Output the [x, y] coordinate of the center of the cell containing the given text.  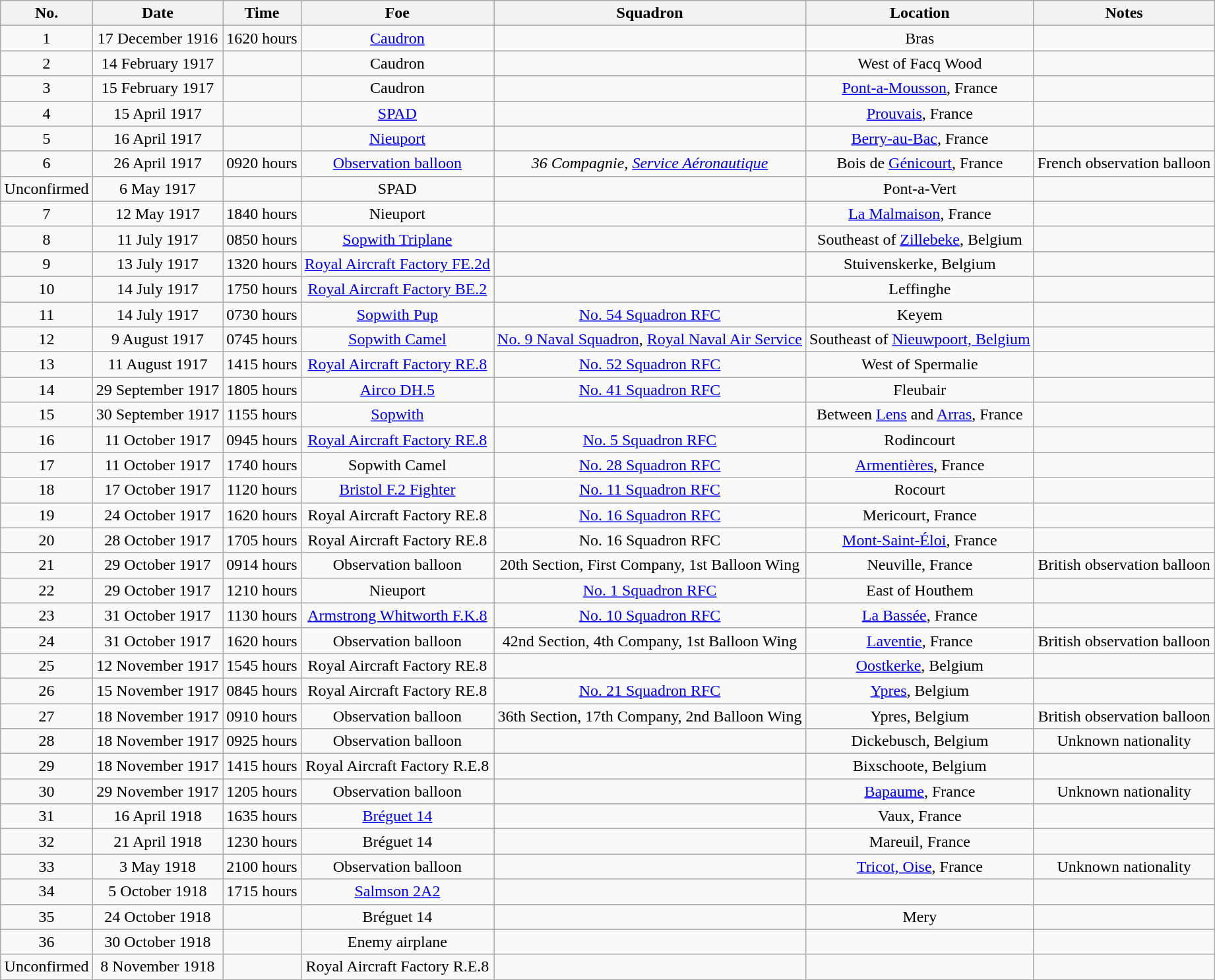
1120 hours [262, 490]
La Malmaison, France [920, 214]
No. 10 Squadron RFC [650, 615]
No. 28 Squadron RFC [650, 465]
1750 hours [262, 289]
21 April 1918 [158, 842]
0730 hours [262, 315]
3 May 1918 [158, 867]
36 [46, 942]
42nd Section, 4th Company, 1st Balloon Wing [650, 640]
7 [46, 214]
1840 hours [262, 214]
19 [46, 515]
0920 hours [262, 164]
Sopwith Triplane [397, 239]
16 April 1917 [158, 138]
Prouvais, France [920, 113]
Oostkerke, Belgium [920, 665]
Between Lens and Arras, France [920, 415]
15 November 1917 [158, 690]
20th Section, First Company, 1st Balloon Wing [650, 565]
West of Facq Wood [920, 63]
8 November 1918 [158, 967]
36th Section, 17th Company, 2nd Balloon Wing [650, 716]
0845 hours [262, 690]
10 [46, 289]
No. 21 Squadron RFC [650, 690]
13 July 1917 [158, 264]
Pont-a-Vert [920, 189]
Tricot, Oise, France [920, 867]
Royal Aircraft Factory BE.2 [397, 289]
4 [46, 113]
Location [920, 13]
1705 hours [262, 540]
20 [46, 540]
Date [158, 13]
12 May 1917 [158, 214]
Rodincourt [920, 440]
1210 hours [262, 590]
2 [46, 63]
1230 hours [262, 842]
12 [46, 340]
0925 hours [262, 741]
30 October 1918 [158, 942]
La Bassée, France [920, 615]
32 [46, 842]
0745 hours [262, 340]
16 [46, 440]
24 [46, 640]
1320 hours [262, 264]
24 October 1918 [158, 917]
Sopwith Pup [397, 315]
1545 hours [262, 665]
29 September 1917 [158, 390]
West of Spermalie [920, 365]
22 [46, 590]
Southeast of Zillebeke, Belgium [920, 239]
Neuville, France [920, 565]
24 October 1917 [158, 515]
15 February 1917 [158, 88]
Rocourt [920, 490]
No. [46, 13]
12 November 1917 [158, 665]
29 [46, 766]
26 April 1917 [158, 164]
11 [46, 315]
Time [262, 13]
11 July 1917 [158, 239]
Bois de Génicourt, France [920, 164]
36 Compagnie, Service Aéronautique [650, 164]
Bristol F.2 Fighter [397, 490]
1205 hours [262, 791]
1740 hours [262, 465]
0914 hours [262, 565]
No. 5 Squadron RFC [650, 440]
1635 hours [262, 816]
Bras [920, 38]
17 December 1916 [158, 38]
Southeast of Nieuwpoort, Belgium [920, 340]
2100 hours [262, 867]
5 October 1918 [158, 892]
27 [46, 716]
17 October 1917 [158, 490]
30 September 1917 [158, 415]
6 [46, 164]
Laventie, France [920, 640]
Fleubair [920, 390]
15 [46, 415]
Bixschoote, Belgium [920, 766]
Mericourt, France [920, 515]
6 May 1917 [158, 189]
No. 41 Squadron RFC [650, 390]
0850 hours [262, 239]
21 [46, 565]
28 October 1917 [158, 540]
Berry-au-Bac, France [920, 138]
34 [46, 892]
1130 hours [262, 615]
0910 hours [262, 716]
18 [46, 490]
11 August 1917 [158, 365]
15 April 1917 [158, 113]
Royal Aircraft Factory FE.2d [397, 264]
29 November 1917 [158, 791]
Leffinghe [920, 289]
No. 9 Naval Squadron, Royal Naval Air Service [650, 340]
1155 hours [262, 415]
23 [46, 615]
31 [46, 816]
Pont-a-Mousson, France [920, 88]
No. 11 Squadron RFC [650, 490]
25 [46, 665]
28 [46, 741]
5 [46, 138]
Enemy airplane [397, 942]
9 [46, 264]
No. 52 Squadron RFC [650, 365]
Armentières, France [920, 465]
Stuivenskerke, Belgium [920, 264]
Mery [920, 917]
Vaux, France [920, 816]
0945 hours [262, 440]
French observation balloon [1124, 164]
Bapaume, France [920, 791]
Dickebusch, Belgium [920, 741]
33 [46, 867]
35 [46, 917]
1 [46, 38]
No. 54 Squadron RFC [650, 315]
16 April 1918 [158, 816]
Armstrong Whitworth F.K.8 [397, 615]
No. 1 Squadron RFC [650, 590]
Sopwith [397, 415]
14 [46, 390]
Squadron [650, 13]
3 [46, 88]
Airco DH.5 [397, 390]
Keyem [920, 315]
30 [46, 791]
14 February 1917 [158, 63]
Salmson 2A2 [397, 892]
1805 hours [262, 390]
8 [46, 239]
1715 hours [262, 892]
East of Houthem [920, 590]
Mareuil, France [920, 842]
26 [46, 690]
Foe [397, 13]
Notes [1124, 13]
17 [46, 465]
13 [46, 365]
Mont-Saint-Éloi, France [920, 540]
9 August 1917 [158, 340]
